Identify which cell holds the provided text, then report its (x, y) central coordinate. 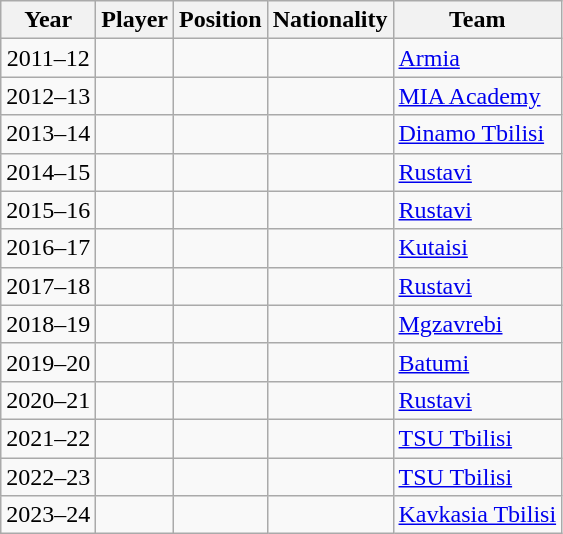
Dinamo Tbilisi (478, 134)
Mgzavrebi (478, 324)
Kavkasia Tbilisi (478, 515)
2017–18 (48, 286)
2011–12 (48, 58)
2021–22 (48, 438)
Batumi (478, 362)
2020–21 (48, 400)
Year (48, 20)
Team (478, 20)
Player (135, 20)
2018–19 (48, 324)
2023–24 (48, 515)
Position (221, 20)
2013–14 (48, 134)
2016–17 (48, 248)
2014–15 (48, 172)
Kutaisi (478, 248)
Armia (478, 58)
2015–16 (48, 210)
2012–13 (48, 96)
2019–20 (48, 362)
Nationality (330, 20)
MIA Academy (478, 96)
2022–23 (48, 477)
